Scan for the cell matching the given text and deliver its [X, Y] coordinate at center. 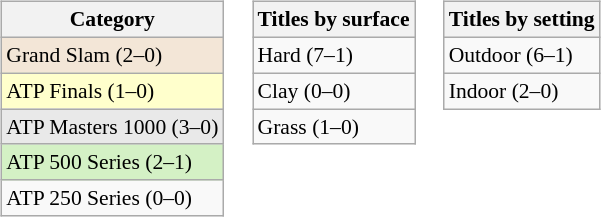
ATP 250 Series (0–0) [112, 198]
Hard (7–1) [334, 55]
ATP 500 Series (2–1) [112, 162]
Category [112, 20]
Grand Slam (2–0) [112, 55]
Indoor (2–0) [522, 91]
Titles by setting [522, 20]
Outdoor (6–1) [522, 55]
ATP Masters 1000 (3–0) [112, 127]
ATP Finals (1–0) [112, 91]
Grass (1–0) [334, 127]
Clay (0–0) [334, 91]
Titles by surface [334, 20]
